Provide the [x, y] coordinate of the cell's center where the given text is located.  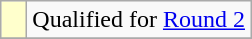
Qualified for Round 2 [139, 20]
